Extract the [X, Y] coordinate from the center of the cell holding the provided text.  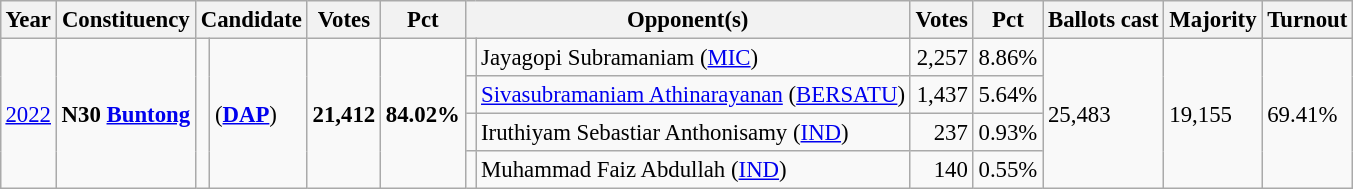
0.93% [1008, 133]
Candidate [251, 20]
(DAP) [259, 113]
140 [942, 170]
8.86% [1008, 57]
237 [942, 133]
Constituency [126, 20]
Muhammad Faiz Abdullah (IND) [694, 170]
25,483 [1104, 113]
84.02% [424, 113]
Opponent(s) [688, 20]
Majority [1213, 20]
2,257 [942, 57]
69.41% [1308, 113]
Jayagopi Subramaniam (MIC) [694, 57]
1,437 [942, 95]
Year [28, 20]
5.64% [1008, 95]
21,412 [344, 113]
0.55% [1008, 170]
N30 Buntong [126, 113]
Ballots cast [1104, 20]
Turnout [1308, 20]
Sivasubramaniam Athinarayanan (BERSATU) [694, 95]
Iruthiyam Sebastiar Anthonisamy (IND) [694, 133]
19,155 [1213, 113]
2022 [28, 113]
